From the cell containing the given text, extract its center point as [X, Y] coordinate. 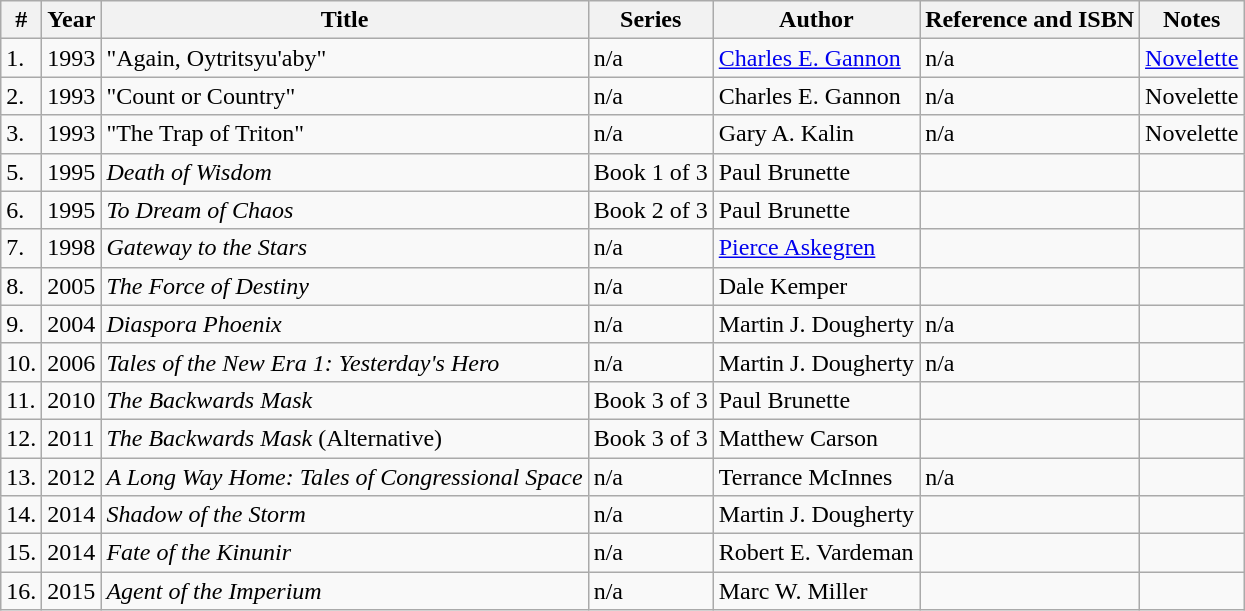
Tales of the New Era 1: Yesterday's Hero [344, 362]
Death of Wisdom [344, 172]
Author [816, 20]
"Count or Country" [344, 96]
Pierce Askegren [816, 248]
2010 [72, 400]
11. [22, 400]
Fate of the Kinunir [344, 553]
15. [22, 553]
Diaspora Phoenix [344, 324]
Year [72, 20]
Matthew Carson [816, 438]
2006 [72, 362]
10. [22, 362]
Notes [1192, 20]
2011 [72, 438]
"The Trap of Triton" [344, 134]
13. [22, 477]
Gary A. Kalin [816, 134]
The Force of Destiny [344, 286]
Book 2 of 3 [650, 210]
Agent of the Imperium [344, 591]
The Backwards Mask (Alternative) [344, 438]
5. [22, 172]
Gateway to the Stars [344, 248]
# [22, 20]
7. [22, 248]
Marc W. Miller [816, 591]
The Backwards Mask [344, 400]
To Dream of Chaos [344, 210]
2. [22, 96]
A Long Way Home: Tales of Congressional Space [344, 477]
1. [22, 58]
Terrance McInnes [816, 477]
2012 [72, 477]
Book 1 of 3 [650, 172]
3. [22, 134]
Dale Kemper [816, 286]
6. [22, 210]
"Again, Oytritsyu'aby" [344, 58]
2004 [72, 324]
14. [22, 515]
Reference and ISBN [1030, 20]
9. [22, 324]
Series [650, 20]
2015 [72, 591]
Shadow of the Storm [344, 515]
Robert E. Vardeman [816, 553]
1998 [72, 248]
8. [22, 286]
12. [22, 438]
16. [22, 591]
Title [344, 20]
2005 [72, 286]
